Extract the [X, Y] coordinate from the center of the cell holding the provided text.  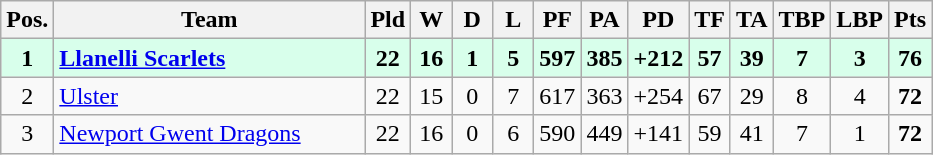
W [432, 20]
59 [710, 134]
5 [514, 58]
PD [658, 20]
2 [28, 96]
D [472, 20]
Team [210, 20]
449 [604, 134]
Pts [910, 20]
39 [752, 58]
4 [860, 96]
+212 [658, 58]
PA [604, 20]
Pld [388, 20]
Llanelli Scarlets [210, 58]
597 [558, 58]
29 [752, 96]
76 [910, 58]
Newport Gwent Dragons [210, 134]
+254 [658, 96]
Ulster [210, 96]
TA [752, 20]
PF [558, 20]
+141 [658, 134]
363 [604, 96]
617 [558, 96]
57 [710, 58]
15 [432, 96]
590 [558, 134]
67 [710, 96]
TBP [802, 20]
TF [710, 20]
41 [752, 134]
385 [604, 58]
LBP [860, 20]
8 [802, 96]
L [514, 20]
6 [514, 134]
Pos. [28, 20]
